Determine the [X, Y] coordinate at the center of the cell enclosing the given text.  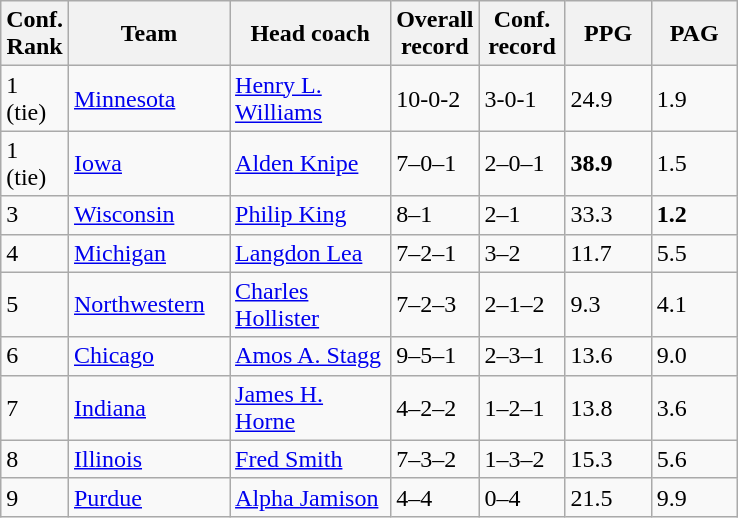
Philip King [310, 215]
21.5 [608, 497]
1–2–1 [522, 408]
7–0–1 [435, 164]
Head coach [310, 34]
5.6 [694, 459]
2–1 [522, 215]
13.6 [608, 356]
9–5–1 [435, 356]
3–2 [522, 253]
7 [35, 408]
10-0-2 [435, 98]
7–2–1 [435, 253]
Conf. Rank [35, 34]
3 [35, 215]
5.5 [694, 253]
Chicago [148, 356]
James H. Horne [310, 408]
1–3–2 [522, 459]
9.0 [694, 356]
1.5 [694, 164]
4–4 [435, 497]
9.3 [608, 304]
Fred Smith [310, 459]
38.9 [608, 164]
24.9 [608, 98]
2–1–2 [522, 304]
Purdue [148, 497]
33.3 [608, 215]
1.9 [694, 98]
8–1 [435, 215]
7–3–2 [435, 459]
Michigan [148, 253]
9 [35, 497]
4–2–2 [435, 408]
Henry L. Williams [310, 98]
6 [35, 356]
4 [35, 253]
Wisconsin [148, 215]
Illinois [148, 459]
3-0-1 [522, 98]
Charles Hollister [310, 304]
Overall record [435, 34]
Alden Knipe [310, 164]
8 [35, 459]
11.7 [608, 253]
3.6 [694, 408]
9.9 [694, 497]
7–2–3 [435, 304]
Indiana [148, 408]
15.3 [608, 459]
Iowa [148, 164]
4.1 [694, 304]
PPG [608, 34]
0–4 [522, 497]
2–3–1 [522, 356]
Team [148, 34]
2–0–1 [522, 164]
1.2 [694, 215]
13.8 [608, 408]
Langdon Lea [310, 253]
Conf. record [522, 34]
Northwestern [148, 304]
Alpha Jamison [310, 497]
Amos A. Stagg [310, 356]
5 [35, 304]
PAG [694, 34]
Minnesota [148, 98]
